Return [x, y] of the center of cell containing provided text 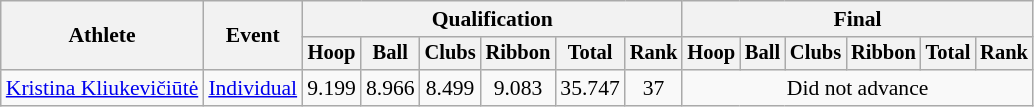
8.499 [450, 88]
Individual [252, 88]
8.966 [390, 88]
Qualification [492, 19]
35.747 [590, 88]
37 [654, 88]
Final [857, 19]
Athlete [102, 36]
9.199 [332, 88]
9.083 [518, 88]
Kristina Kliukevičiūtė [102, 88]
Did not advance [857, 88]
Event [252, 36]
